Locate the cell with the specified text and output its [x, y] center coordinate. 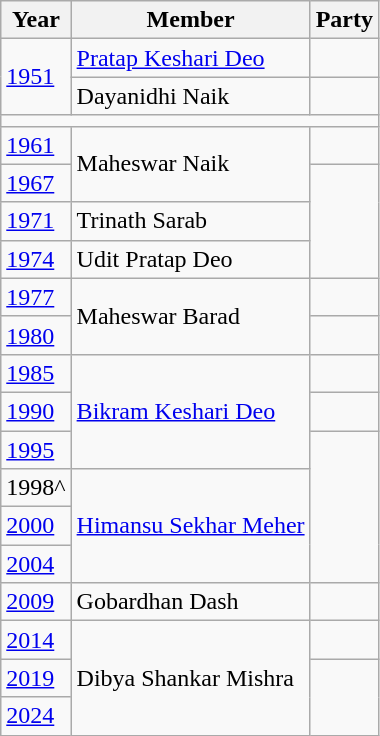
Bikram Keshari Deo [190, 411]
1990 [36, 411]
2000 [36, 526]
1974 [36, 259]
1977 [36, 297]
Pratap Keshari Deo [190, 58]
2019 [36, 678]
Himansu Sekhar Meher [190, 526]
1971 [36, 221]
2014 [36, 640]
1985 [36, 373]
Maheswar Barad [190, 316]
Dayanidhi Naik [190, 96]
Member [190, 20]
Maheswar Naik [190, 164]
2009 [36, 602]
Party [344, 20]
1998^ [36, 488]
2004 [36, 564]
1967 [36, 183]
2024 [36, 716]
Udit Pratap Deo [190, 259]
Gobardhan Dash [190, 602]
1961 [36, 145]
Year [36, 20]
Dibya Shankar Mishra [190, 678]
1980 [36, 335]
1995 [36, 449]
1951 [36, 77]
Trinath Sarab [190, 221]
